Extract the [x, y] coordinate from the center of the cell holding the provided text.  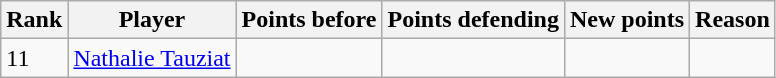
New points [626, 20]
Points before [309, 20]
Nathalie Tauziat [152, 58]
11 [34, 58]
Reason [733, 20]
Rank [34, 20]
Points defending [473, 20]
Player [152, 20]
